Extract the [x, y] coordinate from the center of the cell holding the provided text.  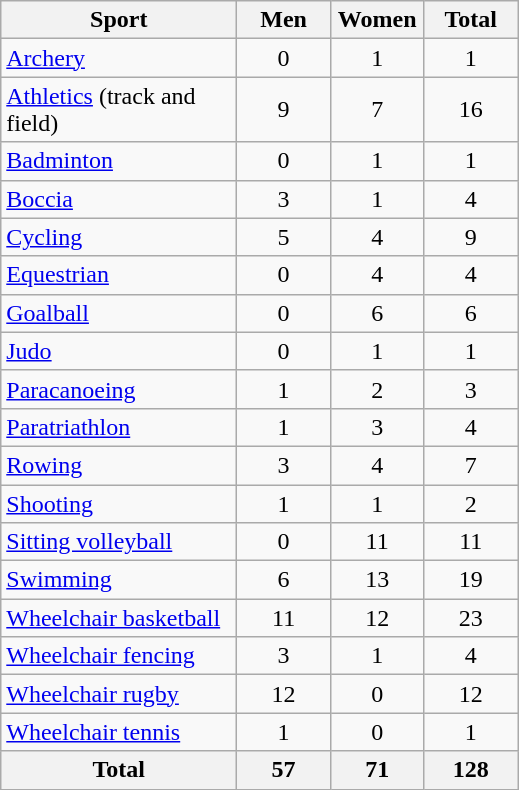
Equestrian [119, 275]
13 [377, 580]
Wheelchair tennis [119, 732]
Sitting volleyball [119, 542]
Wheelchair rugby [119, 694]
Wheelchair fencing [119, 656]
Swimming [119, 580]
Wheelchair basketball [119, 618]
128 [471, 770]
Rowing [119, 465]
Cycling [119, 237]
Shooting [119, 503]
5 [284, 237]
Women [377, 20]
71 [377, 770]
Goalball [119, 313]
Boccia [119, 199]
Men [284, 20]
57 [284, 770]
23 [471, 618]
Paratriathlon [119, 427]
Archery [119, 58]
Judo [119, 351]
Paracanoeing [119, 389]
Athletics (track and field) [119, 110]
19 [471, 580]
Sport [119, 20]
Badminton [119, 161]
16 [471, 110]
